Output the (X, Y) coordinate of the center of the cell containing the given text.  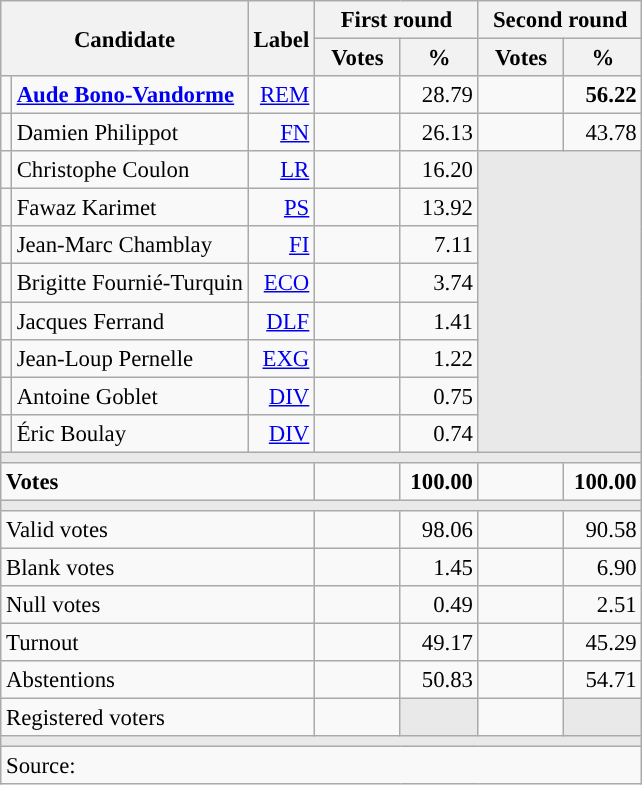
Candidate (125, 38)
Jean-Marc Chamblay (130, 245)
LR (281, 170)
Turnout (158, 643)
Registered voters (158, 718)
1.41 (439, 321)
54.71 (603, 680)
2.51 (603, 605)
1.45 (439, 567)
3.74 (439, 283)
FI (281, 245)
7.11 (439, 245)
Jean-Loup Pernelle (130, 358)
DLF (281, 321)
6.90 (603, 567)
Antoine Goblet (130, 396)
56.22 (603, 95)
26.13 (439, 133)
Damien Philippot (130, 133)
Éric Boulay (130, 433)
Source: (322, 766)
98.06 (439, 530)
Fawaz Karimet (130, 208)
16.20 (439, 170)
45.29 (603, 643)
ECO (281, 283)
49.17 (439, 643)
0.49 (439, 605)
REM (281, 95)
Jacques Ferrand (130, 321)
Brigitte Fournié-Turquin (130, 283)
EXG (281, 358)
50.83 (439, 680)
13.92 (439, 208)
Valid votes (158, 530)
43.78 (603, 133)
Label (281, 38)
1.22 (439, 358)
Second round (560, 20)
PS (281, 208)
0.74 (439, 433)
28.79 (439, 95)
90.58 (603, 530)
FN (281, 133)
0.75 (439, 396)
Christophe Coulon (130, 170)
Abstentions (158, 680)
First round (397, 20)
Aude Bono-Vandorme (130, 95)
Blank votes (158, 567)
Null votes (158, 605)
